Pinpoint the cell where the given text exists, returning its [x, y] midpoint coordinate. 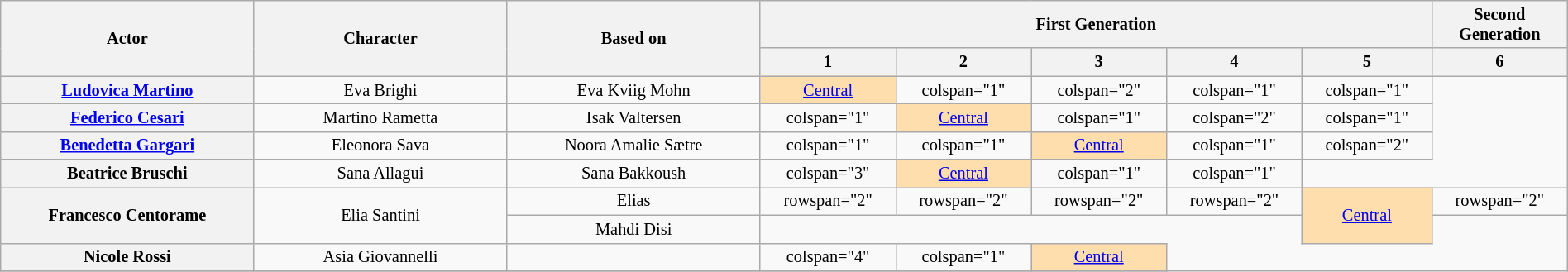
Sana Allagui [380, 174]
Sana Bakkoush [633, 174]
5 [1366, 62]
4 [1235, 62]
Character [380, 38]
Benedetta Gargari [127, 146]
Eva Kviig Mohn [633, 90]
Federico Cesari [127, 117]
Ludovica Martino [127, 90]
Martino Rametta [380, 117]
1 [828, 62]
First Generation [1096, 24]
colspan="3" [828, 174]
colspan="4" [828, 257]
Elias [633, 201]
Eleonora Sava [380, 146]
Second Generation [1499, 24]
Isak Valtersen [633, 117]
Beatrice Bruschi [127, 174]
3 [1099, 62]
Mahdi Disi [633, 229]
Francesco Centorame [127, 215]
6 [1499, 62]
2 [963, 62]
Actor [127, 38]
Eva Brighi [380, 90]
Elia Santini [380, 215]
Asia Giovannelli [380, 257]
Based on [633, 38]
Noora Amalie Sætre [633, 146]
Nicole Rossi [127, 257]
